Return the [X, Y] coordinate for the center point of the cell that contains the specified text.  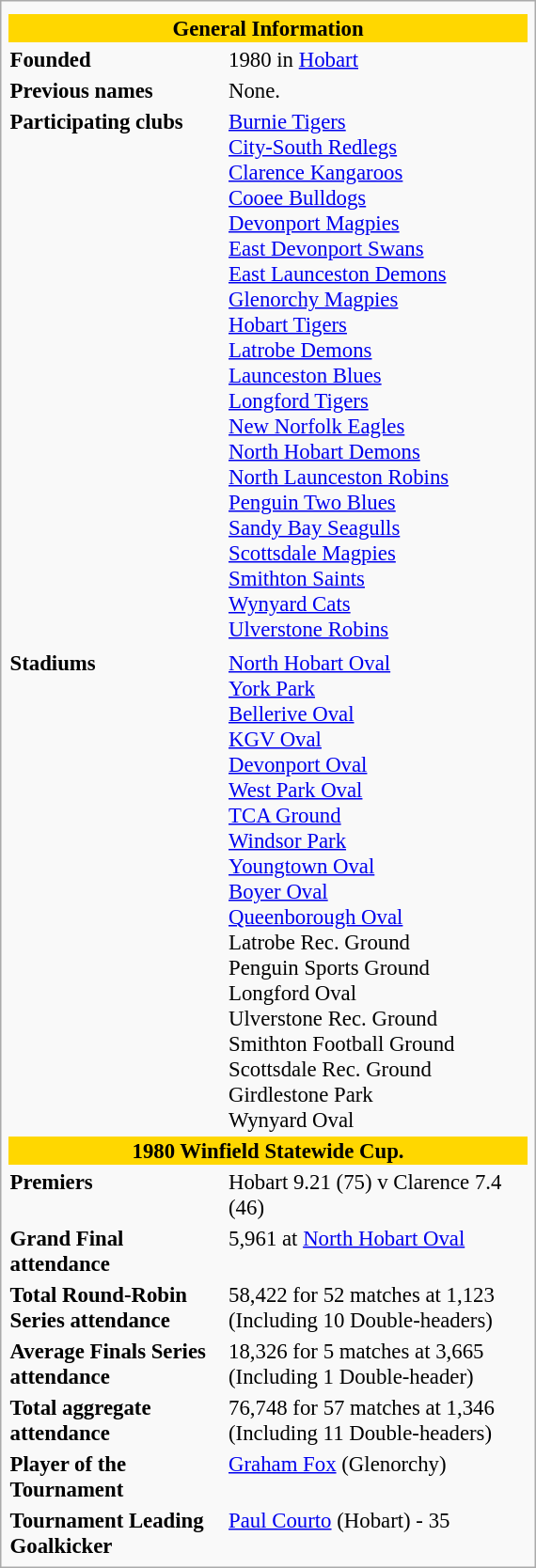
1980 Winfield Statewide Cup. [268, 1151]
58,422 for 52 matches at 1,123 (Including 10 Double-headers) [378, 1307]
Grand Final attendance [117, 1250]
Paul Courto (Hobart) - 35 [378, 1532]
Hobart 9.21 (75) v Clarence 7.4 (46) [378, 1194]
Participating clubs [117, 375]
76,748 for 57 matches at 1,346 (Including 11 Double-headers) [378, 1419]
1980 in Hobart [378, 59]
Player of the Tournament [117, 1476]
Graham Fox (Glenorchy) [378, 1476]
18,326 for 5 matches at 3,665 (Including 1 Double-header) [378, 1363]
Total aggregate attendance [117, 1419]
5,961 at North Hobart Oval [378, 1250]
Stadiums [117, 891]
Founded [117, 59]
Average Finals Series attendance [117, 1363]
Total Round-Robin Series attendance [117, 1307]
General Information [268, 28]
Tournament Leading Goalkicker [117, 1532]
Premiers [117, 1194]
Previous names [117, 90]
None. [378, 90]
